Return the (x, y) coordinate for the center point of the cell that contains the specified text.  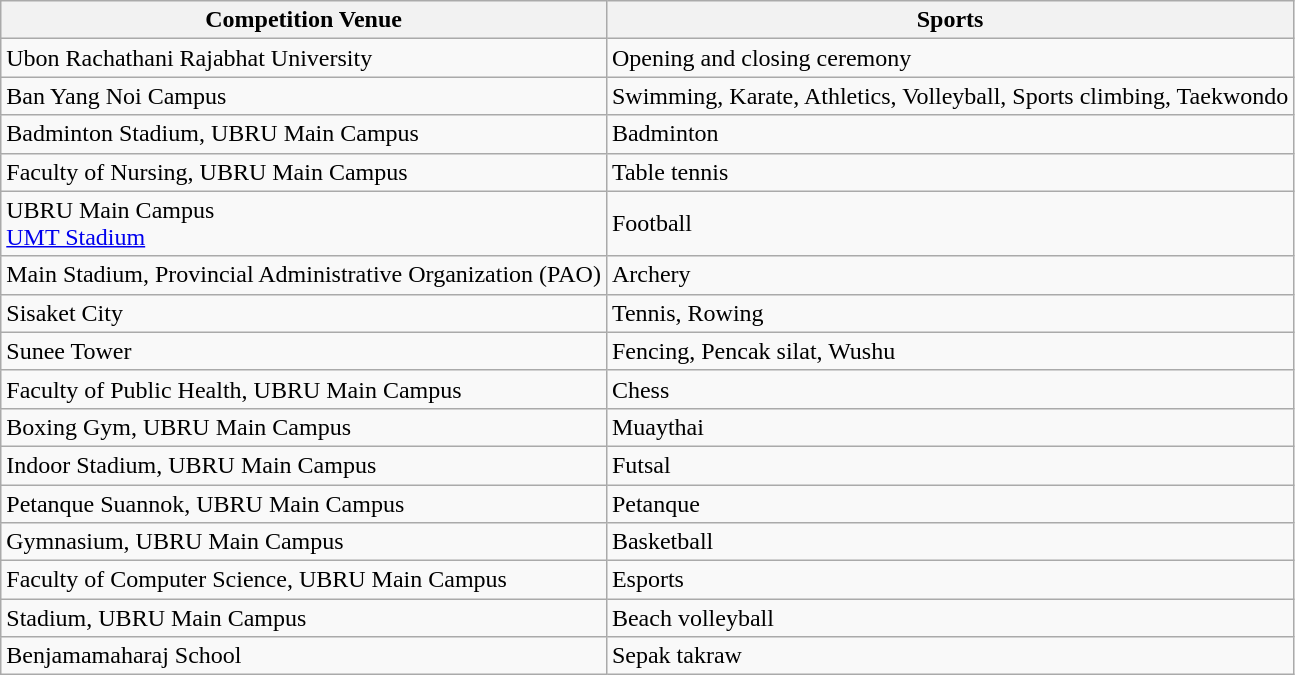
Swimming, Karate, Athletics, Volleyball, Sports climbing, Taekwondo (950, 96)
Competition Venue (304, 20)
Chess (950, 389)
Ban Yang Noi Campus (304, 96)
Sepak takraw (950, 656)
Faculty of Public Health, UBRU Main Campus (304, 389)
Badminton Stadium, UBRU Main Campus (304, 134)
Futsal (950, 465)
Football (950, 224)
Faculty of Nursing, UBRU Main Campus (304, 172)
Tennis, Rowing (950, 313)
Badminton (950, 134)
Petanque (950, 503)
UBRU Main Campus UMT Stadium (304, 224)
Fencing, Pencak silat, Wushu (950, 351)
Sisaket City (304, 313)
Archery (950, 275)
Ubon Rachathani Rajabhat University (304, 58)
Esports (950, 580)
Table tennis (950, 172)
Petanque Suannok, UBRU Main Campus (304, 503)
Boxing Gym, UBRU Main Campus (304, 427)
Sunee Tower (304, 351)
Indoor Stadium, UBRU Main Campus (304, 465)
Beach volleyball (950, 618)
Benjamamaharaj School (304, 656)
Sports (950, 20)
Faculty of Computer Science, UBRU Main Campus (304, 580)
Main Stadium, Provincial Administrative Organization (PAO) (304, 275)
Gymnasium, UBRU Main Campus (304, 542)
Opening and closing ceremony (950, 58)
Basketball (950, 542)
Stadium, UBRU Main Campus (304, 618)
Muaythai (950, 427)
